For the text-containing cell, return its midpoint in (x, y) coordinate format. 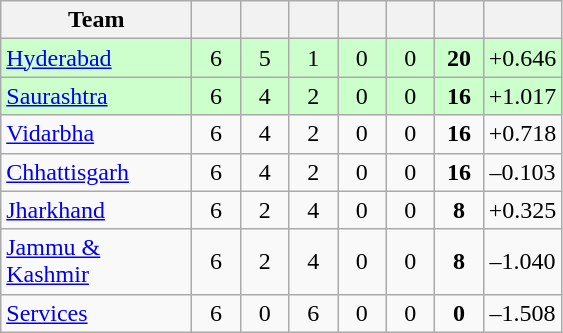
Saurashtra (96, 96)
Services (96, 313)
20 (460, 58)
+0.325 (522, 210)
5 (264, 58)
+0.646 (522, 58)
–1.508 (522, 313)
–1.040 (522, 262)
Team (96, 20)
+0.718 (522, 134)
+1.017 (522, 96)
Chhattisgarh (96, 172)
1 (314, 58)
Vidarbha (96, 134)
Jharkhand (96, 210)
Jammu & Kashmir (96, 262)
Hyderabad (96, 58)
–0.103 (522, 172)
